Output the (x, y) coordinate of the center of the cell containing the given text.  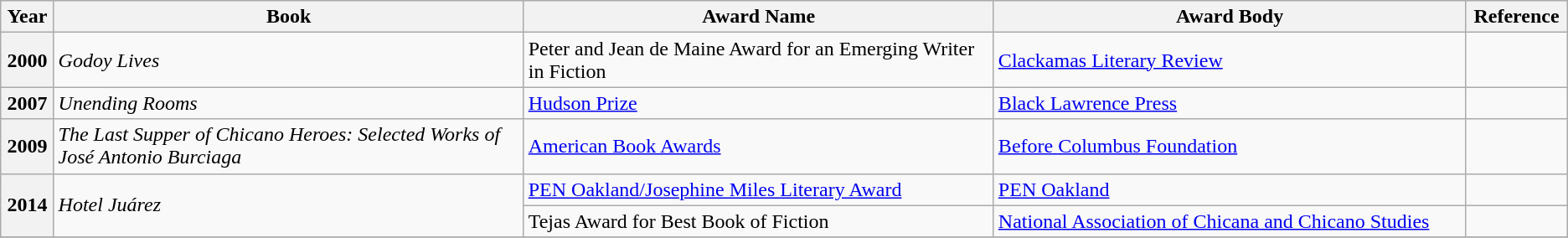
Award Name (759, 17)
Clackamas Literary Review (1230, 60)
Hudson Prize (759, 103)
Peter and Jean de Maine Award for an Emerging Writer in Fiction (759, 60)
PEN Oakland/Josephine Miles Literary Award (759, 189)
2009 (27, 146)
Godoy Lives (288, 60)
Before Columbus Foundation (1230, 146)
2014 (27, 205)
Tejas Award for Best Book of Fiction (759, 221)
National Association of Chicana and Chicano Studies (1230, 221)
Award Body (1230, 17)
2007 (27, 103)
2000 (27, 60)
Hotel Juárez (288, 205)
Unending Rooms (288, 103)
The Last Supper of Chicano Heroes: Selected Works of José Antonio Burciaga (288, 146)
Reference (1516, 17)
Book (288, 17)
PEN Oakland (1230, 189)
Year (27, 17)
Black Lawrence Press (1230, 103)
American Book Awards (759, 146)
